Detect which cell encompasses the target text, then output its [X, Y] center coordinate. 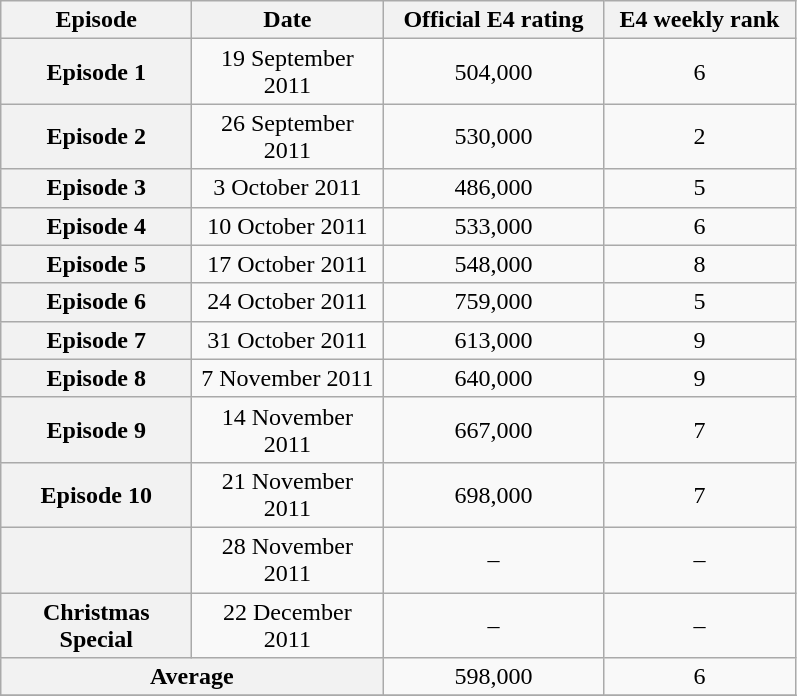
Christmas Special [96, 624]
Episode 6 [96, 302]
Episode 9 [96, 430]
17 October 2011 [288, 264]
26 September 2011 [288, 136]
31 October 2011 [288, 340]
Episode 2 [96, 136]
E4 weekly rank [700, 20]
640,000 [494, 378]
598,000 [494, 677]
533,000 [494, 226]
2 [700, 136]
24 October 2011 [288, 302]
Episode 7 [96, 340]
Episode 10 [96, 494]
530,000 [494, 136]
Average [192, 677]
504,000 [494, 72]
Episode 4 [96, 226]
19 September 2011 [288, 72]
613,000 [494, 340]
Date [288, 20]
3 October 2011 [288, 188]
Episode 1 [96, 72]
698,000 [494, 494]
8 [700, 264]
Official E4 rating [494, 20]
14 November 2011 [288, 430]
Episode 8 [96, 378]
Episode [96, 20]
10 October 2011 [288, 226]
7 November 2011 [288, 378]
28 November 2011 [288, 560]
548,000 [494, 264]
486,000 [494, 188]
Episode 5 [96, 264]
Episode 3 [96, 188]
667,000 [494, 430]
22 December 2011 [288, 624]
21 November 2011 [288, 494]
759,000 [494, 302]
